Scan for the cell matching the given text and deliver its [x, y] coordinate at center. 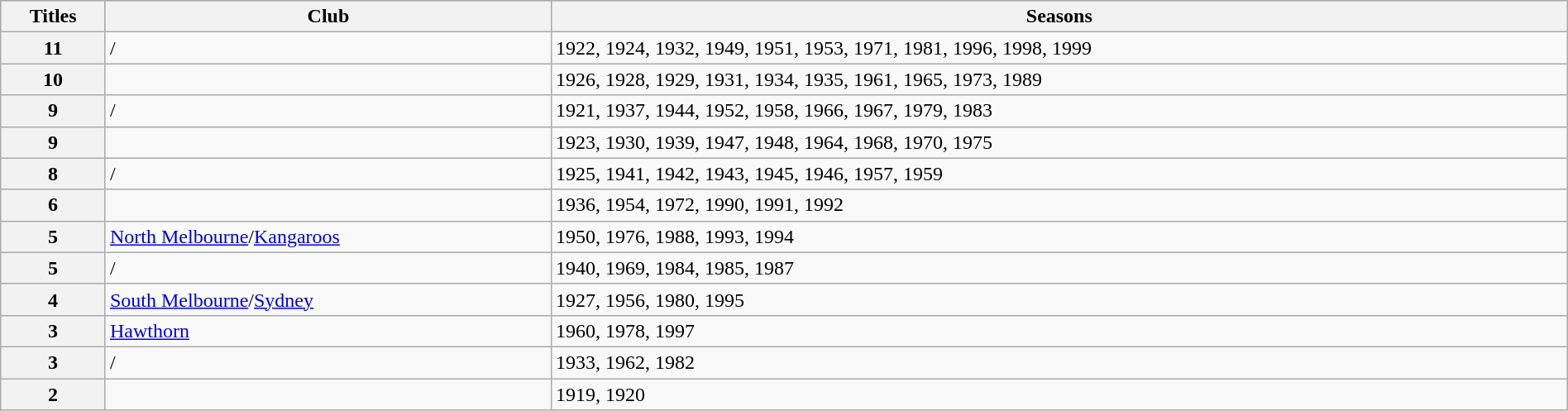
1922, 1924, 1932, 1949, 1951, 1953, 1971, 1981, 1996, 1998, 1999 [1059, 48]
1926, 1928, 1929, 1931, 1934, 1935, 1961, 1965, 1973, 1989 [1059, 79]
1950, 1976, 1988, 1993, 1994 [1059, 237]
11 [53, 48]
6 [53, 205]
Hawthorn [327, 331]
Seasons [1059, 17]
1921, 1937, 1944, 1952, 1958, 1966, 1967, 1979, 1983 [1059, 111]
8 [53, 174]
1936, 1954, 1972, 1990, 1991, 1992 [1059, 205]
2 [53, 394]
1927, 1956, 1980, 1995 [1059, 299]
Club [327, 17]
Titles [53, 17]
South Melbourne/Sydney [327, 299]
4 [53, 299]
North Melbourne/Kangaroos [327, 237]
1925, 1941, 1942, 1943, 1945, 1946, 1957, 1959 [1059, 174]
1919, 1920 [1059, 394]
1923, 1930, 1939, 1947, 1948, 1964, 1968, 1970, 1975 [1059, 142]
1940, 1969, 1984, 1985, 1987 [1059, 268]
10 [53, 79]
1960, 1978, 1997 [1059, 331]
1933, 1962, 1982 [1059, 362]
